From the cell containing the given text, extract its center point as [x, y] coordinate. 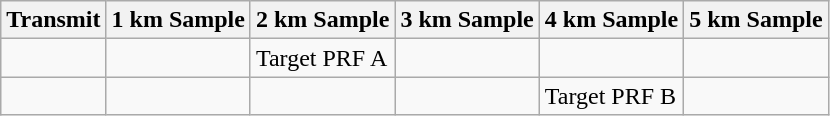
Target PRF A [322, 58]
4 km Sample [611, 20]
5 km Sample [756, 20]
1 km Sample [178, 20]
Target PRF B [611, 96]
3 km Sample [467, 20]
2 km Sample [322, 20]
Transmit [54, 20]
